Provide the [x, y] coordinate of the cell's center where the given text is located.  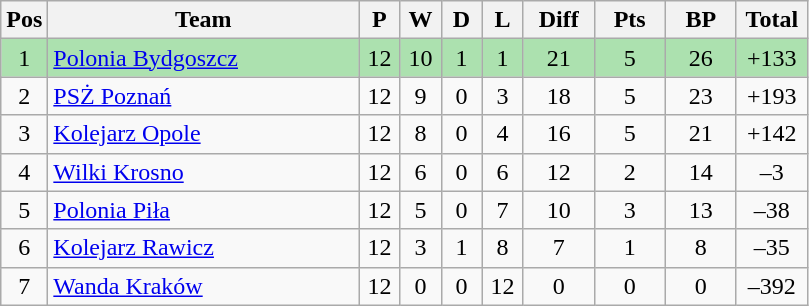
P [380, 20]
Pts [630, 20]
26 [700, 58]
Wanda Kraków [204, 286]
L [502, 20]
Pos [24, 20]
Kolejarz Opole [204, 134]
Polonia Bydgoszcz [204, 58]
18 [558, 96]
+193 [772, 96]
D [462, 20]
16 [558, 134]
Diff [558, 20]
–35 [772, 248]
BP [700, 20]
Wilki Krosno [204, 172]
Polonia Piła [204, 210]
Kolejarz Rawicz [204, 248]
14 [700, 172]
+142 [772, 134]
+133 [772, 58]
9 [420, 96]
Total [772, 20]
W [420, 20]
–38 [772, 210]
–392 [772, 286]
Team [204, 20]
PSŻ Poznań [204, 96]
23 [700, 96]
–3 [772, 172]
13 [700, 210]
